Extract the [x, y] coordinate from the center of the cell holding the provided text.  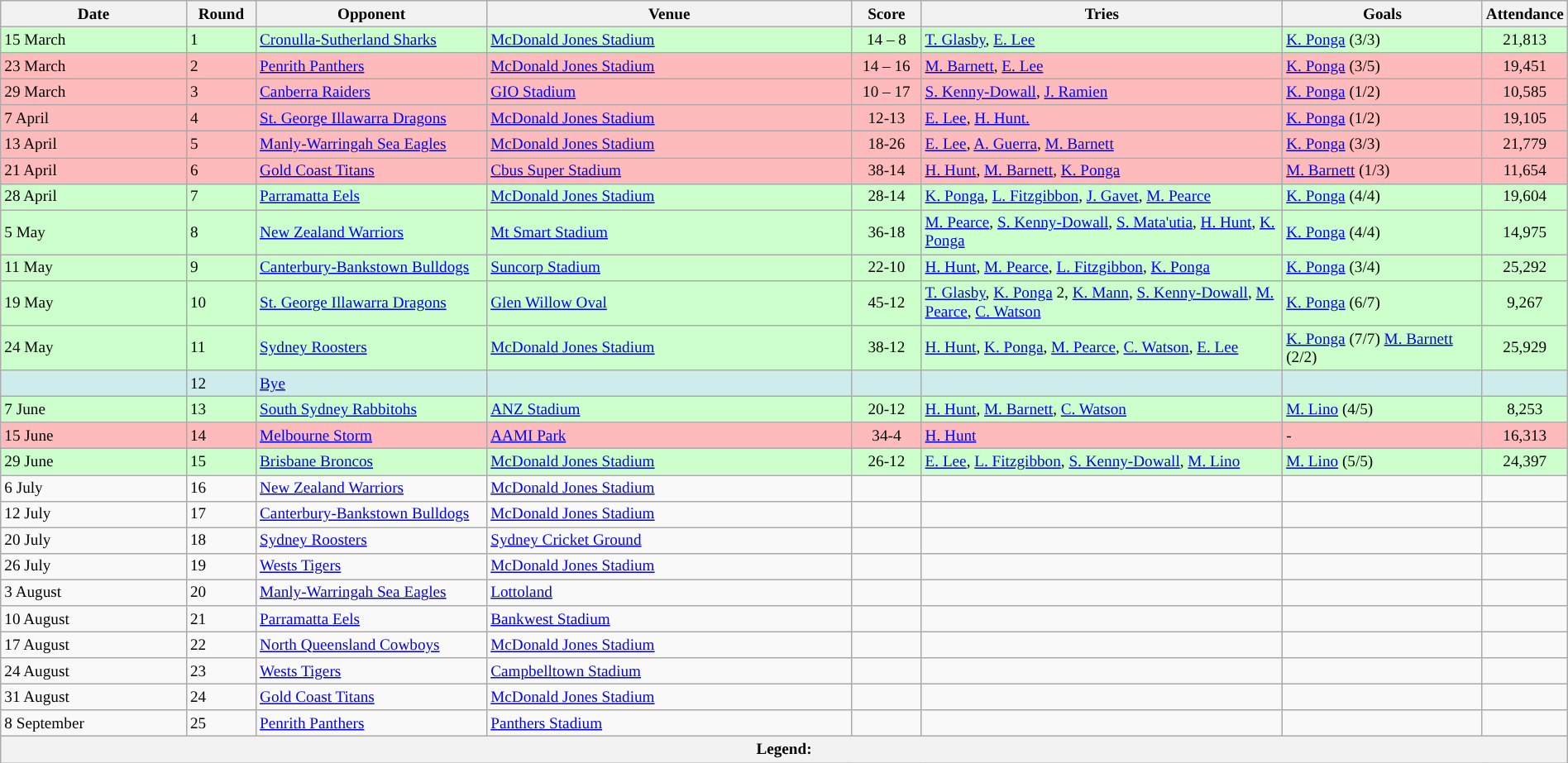
20-12 [887, 409]
10 [221, 303]
K. Ponga (7/7) M. Barnett (2/2) [1383, 348]
24 August [94, 671]
21,813 [1525, 40]
19,105 [1525, 118]
7 June [94, 409]
Goals [1383, 14]
29 March [94, 92]
5 [221, 145]
19,451 [1525, 66]
3 August [94, 593]
45-12 [887, 303]
26 July [94, 566]
16,313 [1525, 436]
H. Hunt, M. Barnett, C. Watson [1102, 409]
24,397 [1525, 462]
H. Hunt, K. Ponga, M. Pearce, C. Watson, E. Lee [1102, 348]
Glen Willow Oval [670, 303]
Bankwest Stadium [670, 618]
22 [221, 645]
38-12 [887, 348]
17 August [94, 645]
18 [221, 541]
16 [221, 488]
5 May [94, 232]
25,292 [1525, 268]
21,779 [1525, 145]
21 April [94, 170]
20 July [94, 541]
K. Ponga (6/7) [1383, 303]
14 – 8 [887, 40]
Brisbane Broncos [370, 462]
15 March [94, 40]
7 [221, 197]
14 – 16 [887, 66]
19 [221, 566]
22-10 [887, 268]
H. Hunt, M. Barnett, K. Ponga [1102, 170]
18-26 [887, 145]
Canberra Raiders [370, 92]
14 [221, 436]
34-4 [887, 436]
12 July [94, 514]
31 August [94, 697]
6 July [94, 488]
9 [221, 268]
15 June [94, 436]
Panthers Stadium [670, 723]
13 April [94, 145]
Lottoland [670, 593]
T. Glasby, E. Lee [1102, 40]
11 [221, 348]
26-12 [887, 462]
9,267 [1525, 303]
Sydney Cricket Ground [670, 541]
Campbelltown Stadium [670, 671]
South Sydney Rabbitohs [370, 409]
3 [221, 92]
17 [221, 514]
38-14 [887, 170]
4 [221, 118]
Attendance [1525, 14]
28 April [94, 197]
11,654 [1525, 170]
1 [221, 40]
Cbus Super Stadium [670, 170]
19,604 [1525, 197]
19 May [94, 303]
10,585 [1525, 92]
K. Ponga, L. Fitzgibbon, J. Gavet, M. Pearce [1102, 197]
M. Barnett, E. Lee [1102, 66]
K. Ponga (3/5) [1383, 66]
Legend: [784, 750]
25 [221, 723]
23 March [94, 66]
ANZ Stadium [670, 409]
24 [221, 697]
23 [221, 671]
14,975 [1525, 232]
13 [221, 409]
24 May [94, 348]
S. Kenny-Dowall, J. Ramien [1102, 92]
H. Hunt, M. Pearce, L. Fitzgibbon, K. Ponga [1102, 268]
E. Lee, A. Guerra, M. Barnett [1102, 145]
M. Lino (5/5) [1383, 462]
E. Lee, L. Fitzgibbon, S. Kenny-Dowall, M. Lino [1102, 462]
Melbourne Storm [370, 436]
2 [221, 66]
21 [221, 618]
Opponent [370, 14]
Suncorp Stadium [670, 268]
8,253 [1525, 409]
10 August [94, 618]
28-14 [887, 197]
7 April [94, 118]
M. Barnett (1/3) [1383, 170]
12-13 [887, 118]
36-18 [887, 232]
M. Lino (4/5) [1383, 409]
AAMI Park [670, 436]
6 [221, 170]
Cronulla-Sutherland Sharks [370, 40]
25,929 [1525, 348]
Score [887, 14]
Bye [370, 384]
Round [221, 14]
E. Lee, H. Hunt. [1102, 118]
8 September [94, 723]
12 [221, 384]
M. Pearce, S. Kenny-Dowall, S. Mata'utia, H. Hunt, K. Ponga [1102, 232]
North Queensland Cowboys [370, 645]
15 [221, 462]
K. Ponga (3/4) [1383, 268]
10 – 17 [887, 92]
T. Glasby, K. Ponga 2, K. Mann, S. Kenny-Dowall, M. Pearce, C. Watson [1102, 303]
29 June [94, 462]
20 [221, 593]
Venue [670, 14]
11 May [94, 268]
Tries [1102, 14]
- [1383, 436]
Mt Smart Stadium [670, 232]
Date [94, 14]
GIO Stadium [670, 92]
H. Hunt [1102, 436]
8 [221, 232]
